Scan for the cell matching the given text and deliver its [X, Y] coordinate at center. 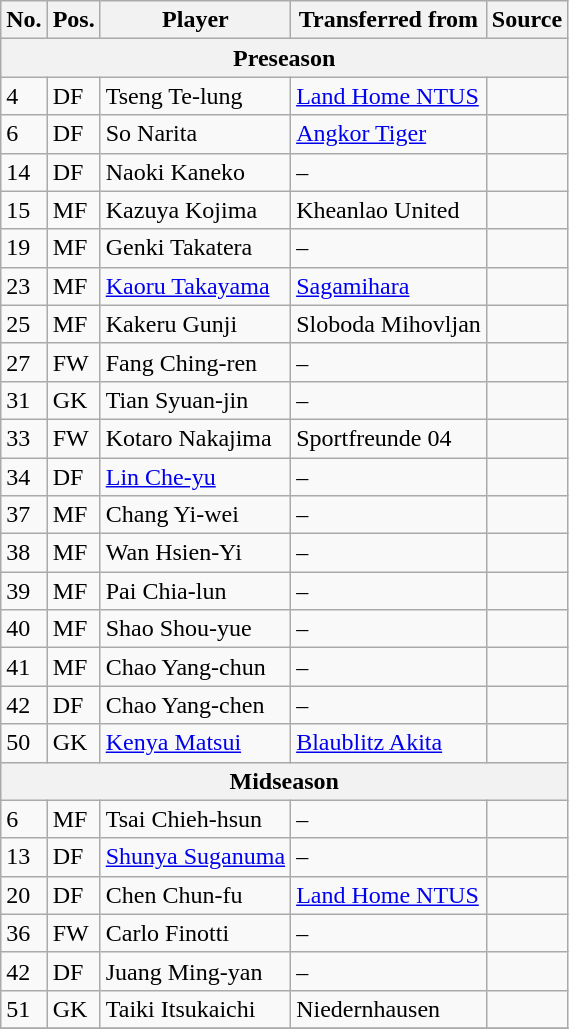
40 [24, 629]
20 [24, 895]
Taiki Itsukaichi [195, 1009]
So Narita [195, 134]
Transferred from [389, 20]
14 [24, 172]
Kheanlao United [389, 210]
51 [24, 1009]
Naoki Kaneko [195, 172]
25 [24, 324]
Blaublitz Akita [389, 743]
No. [24, 20]
Kaoru Takayama [195, 286]
36 [24, 933]
38 [24, 553]
4 [24, 96]
Chao Yang-chen [195, 705]
31 [24, 400]
Shunya Suganuma [195, 857]
Niedernhausen [389, 1009]
Fang Ching-ren [195, 362]
Kazuya Kojima [195, 210]
Kenya Matsui [195, 743]
Kakeru Gunji [195, 324]
39 [24, 591]
Juang Ming-yan [195, 971]
Tsai Chieh-hsun [195, 819]
Player [195, 20]
Chang Yi-wei [195, 515]
27 [24, 362]
Tian Syuan-jin [195, 400]
Shao Shou-yue [195, 629]
Midseason [284, 781]
Tseng Te-lung [195, 96]
34 [24, 477]
37 [24, 515]
Preseason [284, 58]
Lin Che-yu [195, 477]
Carlo Finotti [195, 933]
19 [24, 248]
Chao Yang-chun [195, 667]
Pos. [74, 20]
Chen Chun-fu [195, 895]
Sloboda Mihovljan [389, 324]
Genki Takatera [195, 248]
15 [24, 210]
Sportfreunde 04 [389, 438]
Source [526, 20]
13 [24, 857]
23 [24, 286]
Wan Hsien-Yi [195, 553]
Angkor Tiger [389, 134]
33 [24, 438]
Kotaro Nakajima [195, 438]
Pai Chia-lun [195, 591]
50 [24, 743]
Sagamihara [389, 286]
41 [24, 667]
